For the text-containing cell, return its midpoint in [x, y] coordinate format. 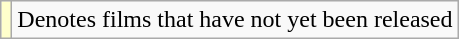
Denotes films that have not yet been released [235, 20]
